For the text-containing cell, return its midpoint in [x, y] coordinate format. 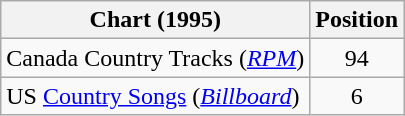
Canada Country Tracks (RPM) [156, 58]
6 [357, 96]
US Country Songs (Billboard) [156, 96]
Chart (1995) [156, 20]
94 [357, 58]
Position [357, 20]
